Find where the given text appears and provide that cell's center as [x, y] coordinate. 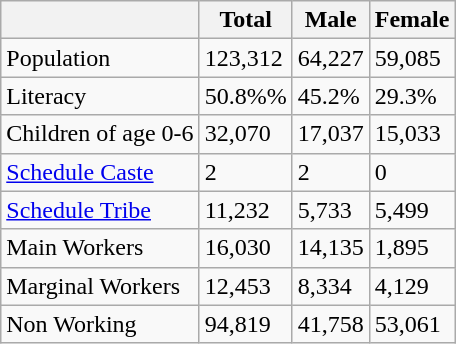
Non Working [100, 324]
5,733 [330, 210]
Schedule Caste [100, 172]
64,227 [330, 58]
8,334 [330, 286]
15,033 [412, 134]
Schedule Tribe [100, 210]
Female [412, 20]
Marginal Workers [100, 286]
12,453 [246, 286]
Male [330, 20]
29.3% [412, 96]
32,070 [246, 134]
17,037 [330, 134]
Main Workers [100, 248]
Population [100, 58]
5,499 [412, 210]
59,085 [412, 58]
0 [412, 172]
Total [246, 20]
50.8%% [246, 96]
16,030 [246, 248]
14,135 [330, 248]
11,232 [246, 210]
Literacy [100, 96]
45.2% [330, 96]
53,061 [412, 324]
123,312 [246, 58]
94,819 [246, 324]
41,758 [330, 324]
4,129 [412, 286]
1,895 [412, 248]
Children of age 0-6 [100, 134]
